Return (X, Y) of the center of cell containing provided text 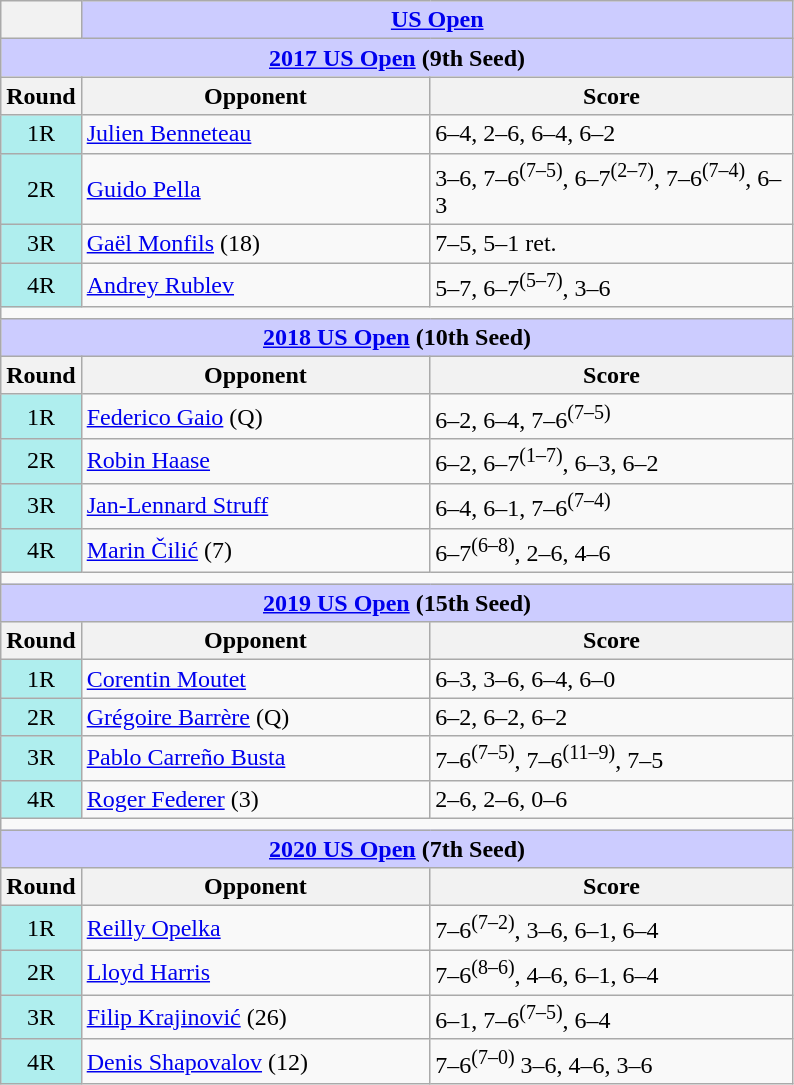
Roger Federer (3) (256, 799)
6–4, 2–6, 6–4, 6–2 (612, 134)
6–4, 6–1, 7–6(7–4) (612, 506)
2019 US Open (15th Seed) (398, 603)
6–7(6–8), 2–6, 4–6 (612, 550)
2018 US Open (10th Seed) (398, 337)
6–2, 6–4, 7–6(7–5) (612, 416)
Andrey Rublev (256, 286)
US Open (437, 20)
Filip Krajinović (26) (256, 1018)
Jan-Lennard Struff (256, 506)
Robin Haase (256, 462)
5–7, 6–7(5–7), 3–6 (612, 286)
6–2, 6–2, 6–2 (612, 717)
2–6, 2–6, 0–6 (612, 799)
6–2, 6–7(1–7), 6–3, 6–2 (612, 462)
2020 US Open (7th Seed) (398, 849)
2017 US Open (9th Seed) (398, 58)
6–1, 7–6(7–5), 6–4 (612, 1018)
3–6, 7–6(7–5), 6–7(2–7), 7–6(7–4), 6–3 (612, 189)
Marin Čilić (7) (256, 550)
Lloyd Harris (256, 972)
7–6(7–0) 3–6, 4–6, 3–6 (612, 1062)
7–6(8–6), 4–6, 6–1, 6–4 (612, 972)
Reilly Opelka (256, 928)
7–6(7–5), 7–6(11–9), 7–5 (612, 758)
Julien Benneteau (256, 134)
7–6(7–2), 3–6, 6–1, 6–4 (612, 928)
Denis Shapovalov (12) (256, 1062)
Grégoire Barrère (Q) (256, 717)
6–3, 3–6, 6–4, 6–0 (612, 679)
7–5, 5–1 ret. (612, 244)
Corentin Moutet (256, 679)
Pablo Carreño Busta (256, 758)
Gaël Monfils (18) (256, 244)
Federico Gaio (Q) (256, 416)
Guido Pella (256, 189)
